Provide the (X, Y) coordinate of the cell's center where the given text is located.  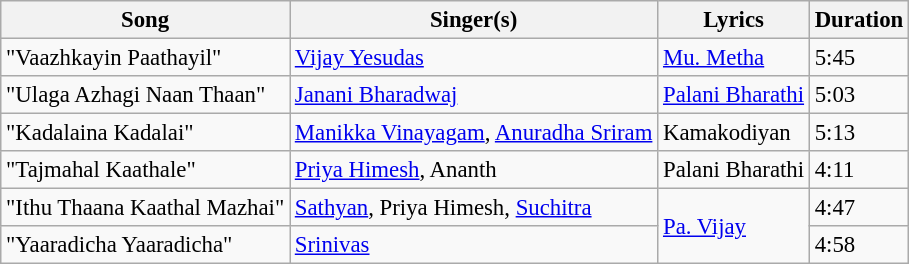
Lyrics (734, 20)
Priya Himesh, Ananth (474, 170)
"Kadalaina Kadalai" (146, 133)
"Vaazhkayin Paathayil" (146, 58)
5:13 (858, 133)
Mu. Metha (734, 58)
Janani Bharadwaj (474, 95)
"Tajmahal Kaathale" (146, 170)
Pa. Vijay (734, 226)
Kamakodiyan (734, 133)
Manikka Vinayagam, Anuradha Sriram (474, 133)
"Ulaga Azhagi Naan Thaan" (146, 95)
4:47 (858, 208)
Duration (858, 20)
4:11 (858, 170)
"Ithu Thaana Kaathal Mazhai" (146, 208)
5:03 (858, 95)
Sathyan, Priya Himesh, Suchitra (474, 208)
Srinivas (474, 245)
Vijay Yesudas (474, 58)
"Yaaradicha Yaaradicha" (146, 245)
Song (146, 20)
5:45 (858, 58)
Singer(s) (474, 20)
4:58 (858, 245)
